Identify which cell holds the provided text, then report its [x, y] central coordinate. 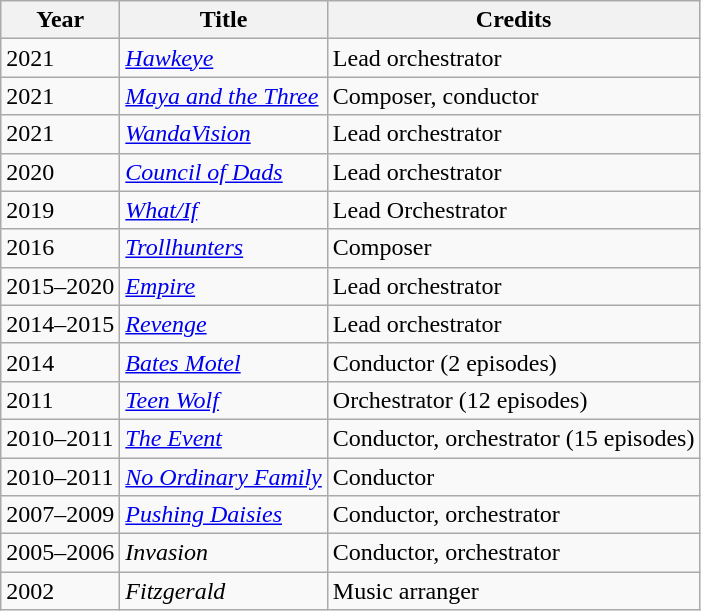
Orchestrator (12 episodes) [514, 400]
2016 [60, 248]
No Ordinary Family [224, 477]
2020 [60, 172]
Year [60, 20]
Lead Orchestrator [514, 210]
Hawkeye [224, 58]
Music arranger [514, 591]
Pushing Daisies [224, 515]
Conductor (2 episodes) [514, 362]
Conductor [514, 477]
2011 [60, 400]
Trollhunters [224, 248]
2019 [60, 210]
2002 [60, 591]
Conductor, orchestrator (15 episodes) [514, 438]
What/If [224, 210]
Invasion [224, 553]
Revenge [224, 324]
2014 [60, 362]
Credits [514, 20]
Teen Wolf [224, 400]
2007–2009 [60, 515]
2005–2006 [60, 553]
Title [224, 20]
Empire [224, 286]
2014–2015 [60, 324]
Fitzgerald [224, 591]
Council of Dads [224, 172]
2015–2020 [60, 286]
Composer, conductor [514, 96]
Maya and the Three [224, 96]
WandaVision [224, 134]
Composer [514, 248]
The Event [224, 438]
Bates Motel [224, 362]
